Provide the [X, Y] coordinate of the cell's center where the given text is located.  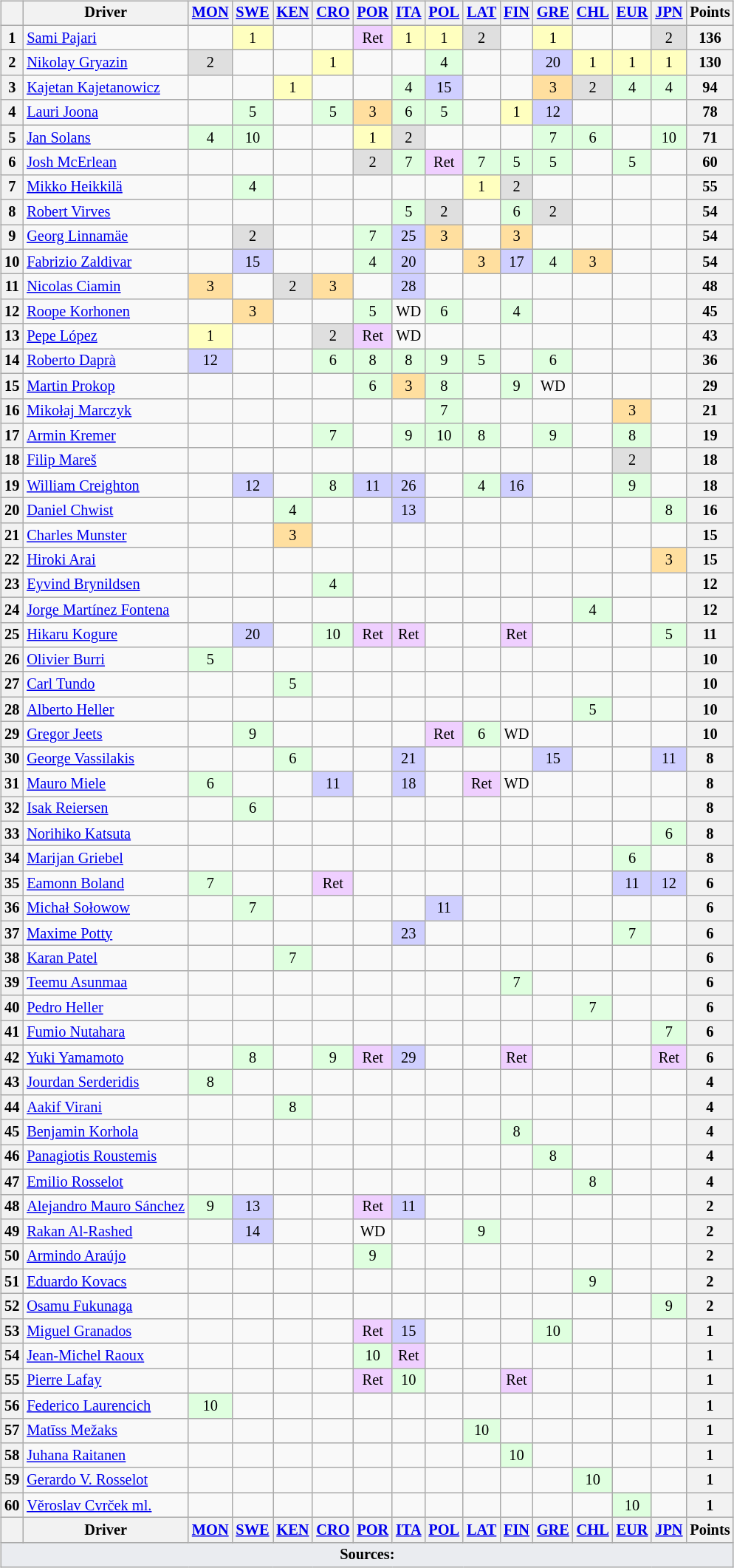
24 [12, 610]
Věroslav Cvrček ml. [106, 1505]
47 [12, 1182]
Jourdan Serderidis [106, 1083]
Rakan Al-Rashed [106, 1232]
Teemu Asunmaa [106, 983]
Miguel Granados [106, 1331]
Pepe López [106, 336]
Alberto Heller [106, 709]
Michał Sołowow [106, 908]
Pedro Heller [106, 1008]
Karan Patel [106, 958]
Mikko Heikkilä [106, 187]
Robert Virves [106, 212]
30 [12, 759]
Benjamin Korhola [106, 1132]
34 [12, 859]
Kajetan Kajetanowicz [106, 88]
Marijan Griebel [106, 859]
Alejandro Mauro Sánchez [106, 1207]
53 [12, 1331]
Isak Reiersen [106, 809]
Matīss Mežaks [106, 1431]
Pierre Lafay [106, 1381]
Panagiotis Roustemis [106, 1157]
Nikolay Gryazin [106, 63]
49 [12, 1232]
Armindo Araújo [106, 1256]
58 [12, 1456]
George Vassilakis [106, 759]
Norihiko Katsuta [106, 834]
130 [710, 63]
78 [710, 112]
Aakif Virani [106, 1108]
Gregor Jeets [106, 734]
136 [710, 38]
Gerardo V. Rosselot [106, 1480]
39 [12, 983]
31 [12, 784]
Daniel Chwist [106, 511]
Osamu Fukunaga [106, 1306]
35 [12, 884]
Filip Mareš [106, 460]
Jorge Martínez Fontena [106, 610]
Hiroki Arai [106, 560]
Federico Laurencich [106, 1405]
Armin Kremer [106, 436]
Sources: [367, 1555]
51 [12, 1281]
Martin Prokop [106, 386]
Emilio Rosselot [106, 1182]
Yuki Yamamoto [106, 1057]
46 [12, 1157]
Jean-Michel Raoux [106, 1356]
Hikaru Kogure [106, 635]
William Creighton [106, 485]
Nicolas Ciamin [106, 287]
Olivier Burri [106, 660]
44 [12, 1108]
Lauri Joona [106, 112]
59 [12, 1480]
Fabrizio Zaldivar [106, 262]
Fumio Nutahara [106, 1033]
Maxime Potty [106, 933]
Roberto Daprà [106, 361]
71 [710, 137]
Jan Solans [106, 137]
Eamonn Boland [106, 884]
Josh McErlean [106, 163]
40 [12, 1008]
Eyvind Brynildsen [106, 585]
32 [12, 809]
37 [12, 933]
Mauro Miele [106, 784]
38 [12, 958]
Eduardo Kovacs [106, 1281]
94 [710, 88]
33 [12, 834]
57 [12, 1431]
Roope Korhonen [106, 312]
50 [12, 1256]
22 [12, 560]
Mikołaj Marczyk [106, 411]
27 [12, 684]
Charles Munster [106, 535]
41 [12, 1033]
52 [12, 1306]
Georg Linnamäe [106, 237]
Carl Tundo [106, 684]
42 [12, 1057]
Sami Pajari [106, 38]
56 [12, 1405]
Juhana Raitanen [106, 1456]
